Extract the (x, y) coordinate from the center of the cell holding the provided text.  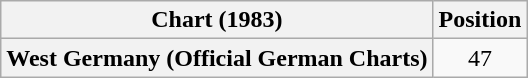
47 (480, 58)
Chart (1983) (217, 20)
Position (480, 20)
West Germany (Official German Charts) (217, 58)
